Locate the cell with the specified text and output its (X, Y) center coordinate. 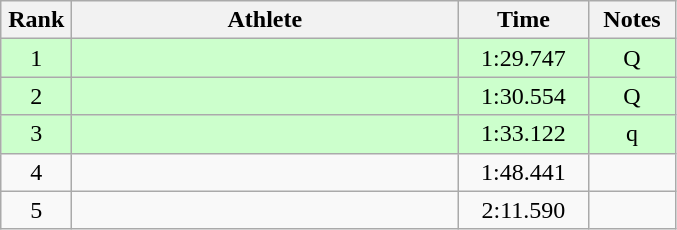
1:30.554 (524, 96)
2 (36, 96)
Athlete (265, 20)
1:33.122 (524, 134)
3 (36, 134)
5 (36, 210)
q (632, 134)
2:11.590 (524, 210)
1 (36, 58)
Time (524, 20)
4 (36, 172)
1:48.441 (524, 172)
Rank (36, 20)
1:29.747 (524, 58)
Notes (632, 20)
